Return the [X, Y] coordinate for the center point of the cell that contains the specified text.  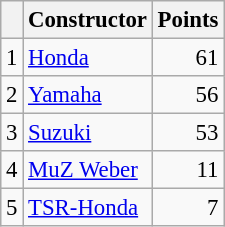
Honda [88, 58]
MuZ Weber [88, 170]
7 [188, 208]
Constructor [88, 20]
4 [12, 170]
Yamaha [88, 95]
53 [188, 133]
11 [188, 170]
Points [188, 20]
61 [188, 58]
5 [12, 208]
3 [12, 133]
TSR-Honda [88, 208]
56 [188, 95]
2 [12, 95]
1 [12, 58]
Suzuki [88, 133]
